From the cell containing the given text, extract its center point as (x, y) coordinate. 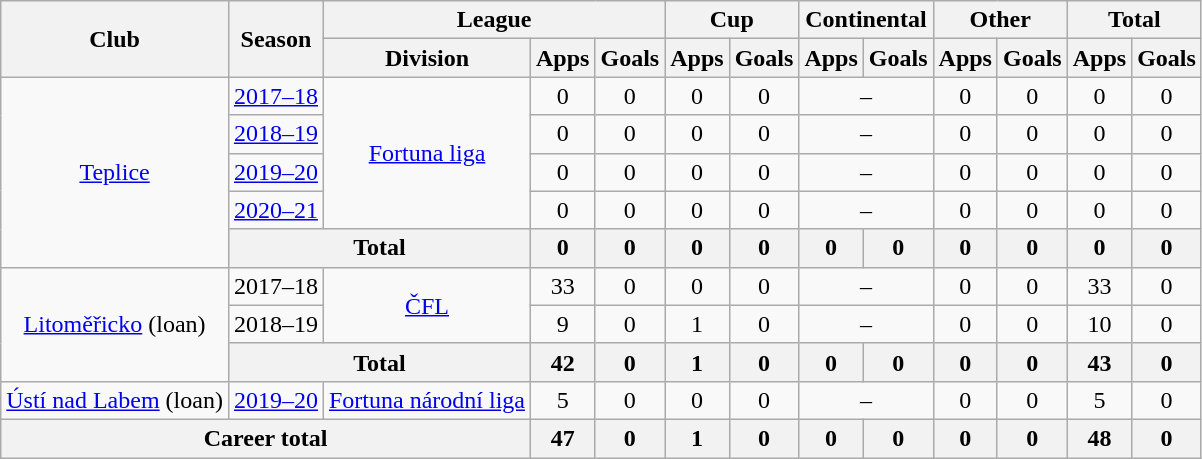
42 (563, 362)
10 (1099, 324)
48 (1099, 438)
Club (115, 39)
43 (1099, 362)
Continental (866, 20)
Teplice (115, 172)
Fortuna liga (426, 153)
Ústí nad Labem (loan) (115, 400)
Season (276, 39)
Litoměřicko (loan) (115, 324)
Fortuna národní liga (426, 400)
2020–21 (276, 210)
Other (1000, 20)
Career total (266, 438)
47 (563, 438)
Cup (732, 20)
League (494, 20)
Division (426, 58)
9 (563, 324)
ČFL (426, 305)
